Scan for the cell matching the given text and deliver its [X, Y] coordinate at center. 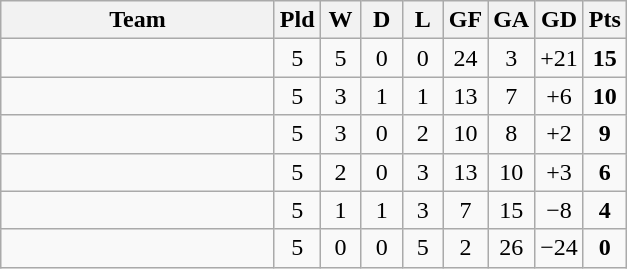
+6 [560, 96]
W [340, 20]
+3 [560, 172]
D [382, 20]
26 [512, 248]
6 [604, 172]
L [422, 20]
4 [604, 210]
Pld [297, 20]
GD [560, 20]
−24 [560, 248]
−8 [560, 210]
+2 [560, 134]
9 [604, 134]
GF [465, 20]
8 [512, 134]
24 [465, 58]
Team [138, 20]
+21 [560, 58]
Pts [604, 20]
GA [512, 20]
